Scan for the cell matching the given text and deliver its [x, y] coordinate at center. 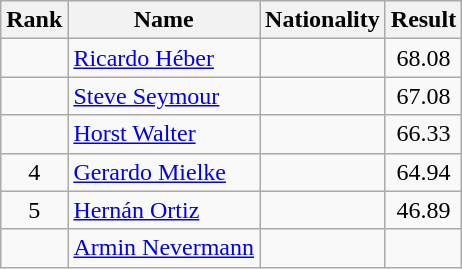
Gerardo Mielke [164, 172]
67.08 [423, 96]
Armin Nevermann [164, 248]
Hernán Ortiz [164, 210]
68.08 [423, 58]
Steve Seymour [164, 96]
46.89 [423, 210]
Horst Walter [164, 134]
66.33 [423, 134]
Ricardo Héber [164, 58]
64.94 [423, 172]
Nationality [323, 20]
4 [34, 172]
Name [164, 20]
Result [423, 20]
5 [34, 210]
Rank [34, 20]
